Identify which cell holds the provided text, then report its [X, Y] central coordinate. 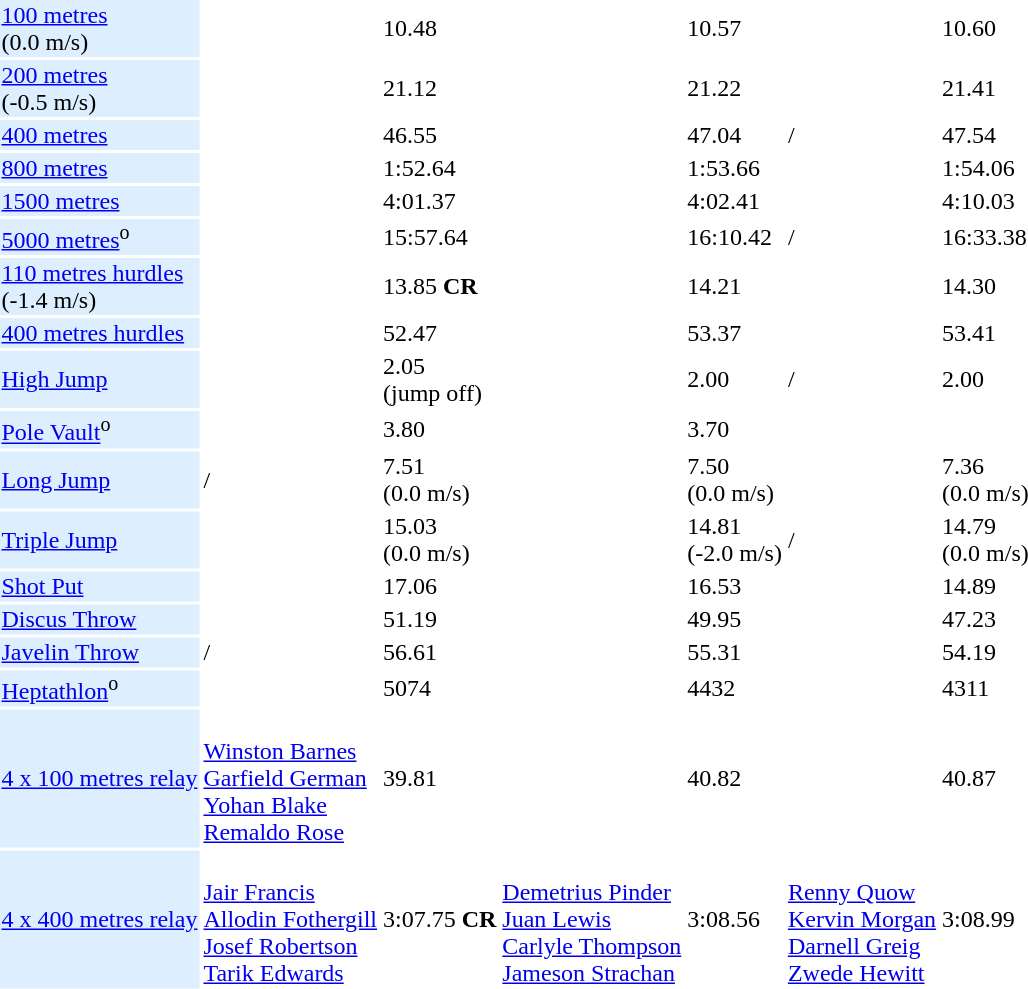
Demetrius Pinder Juan Lewis Carlyle Thompson Jameson Strachan [592, 919]
200 metres (-0.5 m/s) [100, 88]
13.85 CR [440, 286]
Pole Vaulto [100, 429]
4 x 100 metres relay [100, 778]
3:08.56 [735, 919]
14.81 (-2.0 m/s) [735, 540]
40.82 [735, 778]
High Jump [100, 380]
Shot Put [100, 586]
Javelin Throw [100, 652]
16:10.42 [735, 237]
51.19 [440, 619]
21.22 [735, 88]
7.51 (0.0 m/s) [440, 480]
Winston Barnes Garfield German Yohan Blake Remaldo Rose [290, 778]
3.70 [735, 429]
3:07.75 CR [440, 919]
2.05 (jump off) [440, 380]
1:53.66 [735, 168]
17.06 [440, 586]
2.00 [735, 380]
5000 metreso [100, 237]
10.48 [440, 28]
39.81 [440, 778]
15.03 (0.0 m/s) [440, 540]
14.21 [735, 286]
Heptathlono [100, 688]
10.57 [735, 28]
46.55 [440, 135]
100 metres (0.0 m/s) [100, 28]
53.37 [735, 333]
21.12 [440, 88]
1:52.64 [440, 168]
400 metres hurdles [100, 333]
400 metres [100, 135]
800 metres [100, 168]
4:01.37 [440, 201]
56.61 [440, 652]
3.80 [440, 429]
52.47 [440, 333]
4432 [735, 688]
7.50 (0.0 m/s) [735, 480]
16.53 [735, 586]
Renny Quow Kervin Morgan Darnell Greig Zwede Hewitt [862, 919]
Discus Throw [100, 619]
4 x 400 metres relay [100, 919]
15:57.64 [440, 237]
110 metres hurdles (-1.4 m/s) [100, 286]
5074 [440, 688]
1500 metres [100, 201]
Long Jump [100, 480]
Jair Francis Allodin Fothergill Josef Robertson Tarik Edwards [290, 919]
55.31 [735, 652]
Triple Jump [100, 540]
49.95 [735, 619]
47.04 [735, 135]
4:02.41 [735, 201]
